Detect which cell encompasses the target text, then output its (X, Y) center coordinate. 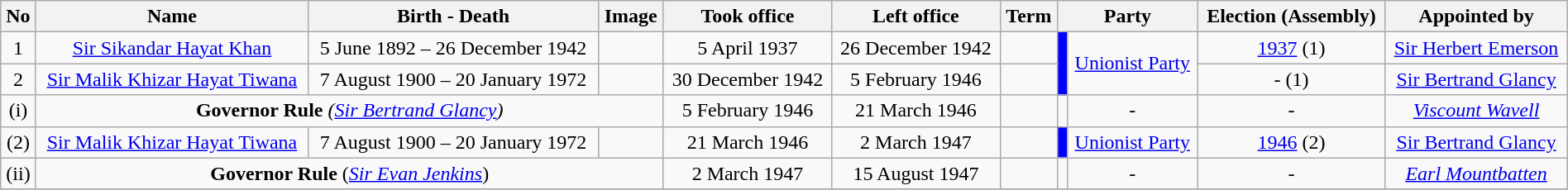
(ii) (18, 173)
5 April 1937 (748, 48)
Term (1029, 17)
1937 (1) (1292, 48)
Sir Sikandar Hayat Khan (172, 48)
Election (Assembly) (1292, 17)
Sir Herbert Emerson (1476, 48)
Took office (748, 17)
Appointed by (1476, 17)
1 (18, 48)
- (1) (1292, 79)
30 December 1942 (748, 79)
Left office (916, 17)
No (18, 17)
Image (630, 17)
26 December 1942 (916, 48)
1946 (2) (1292, 142)
(i) (18, 111)
15 August 1947 (916, 173)
Governor Rule (Sir Evan Jenkins) (349, 173)
Earl Mountbatten (1476, 173)
Name (172, 17)
Viscount Wavell (1476, 111)
Governor Rule (Sir Bertrand Glancy) (349, 111)
Birth - Death (453, 17)
Party (1128, 17)
2 (18, 79)
(2) (18, 142)
5 June 1892 – 26 December 1942 (453, 48)
